From the cell containing the given text, extract its center point as [x, y] coordinate. 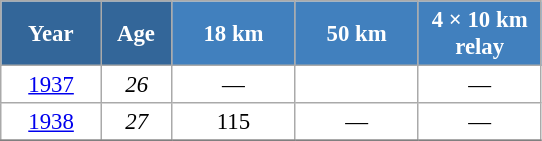
27 [136, 122]
Age [136, 34]
26 [136, 85]
50 km [356, 34]
115 [234, 122]
4 × 10 km relay [480, 34]
1937 [52, 85]
18 km [234, 34]
Year [52, 34]
1938 [52, 122]
